Identify which cell holds the provided text, then report its [X, Y] central coordinate. 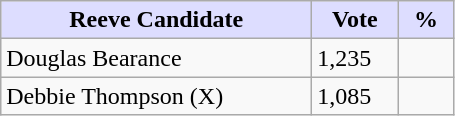
% [426, 20]
Reeve Candidate [156, 20]
Vote [355, 20]
Debbie Thompson (X) [156, 96]
1,235 [355, 58]
Douglas Bearance [156, 58]
1,085 [355, 96]
